Determine the (x, y) coordinate at the center of the cell enclosing the given text.  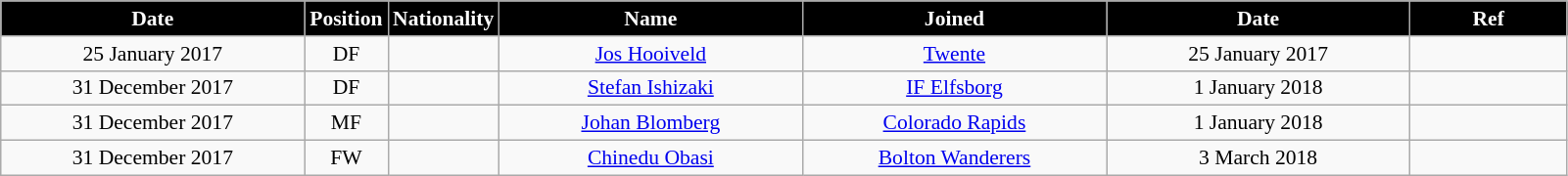
Bolton Wanderers (954, 158)
Nationality (443, 19)
Colorado Rapids (954, 123)
Johan Blomberg (650, 123)
Position (347, 19)
Stefan Ishizaki (650, 88)
Jos Hooiveld (650, 54)
IF Elfsborg (954, 88)
Joined (954, 19)
Twente (954, 54)
Ref (1489, 19)
Name (650, 19)
MF (347, 123)
Chinedu Obasi (650, 158)
3 March 2018 (1259, 158)
FW (347, 158)
